Search for the cell housing the specified text and yield its [X, Y] center coordinate. 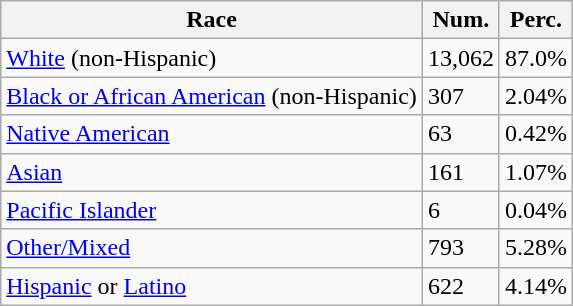
1.07% [536, 172]
63 [460, 134]
Num. [460, 20]
2.04% [536, 96]
87.0% [536, 58]
793 [460, 248]
6 [460, 210]
White (non-Hispanic) [212, 58]
307 [460, 96]
13,062 [460, 58]
Perc. [536, 20]
Hispanic or Latino [212, 286]
Asian [212, 172]
0.04% [536, 210]
161 [460, 172]
5.28% [536, 248]
Other/Mixed [212, 248]
Native American [212, 134]
0.42% [536, 134]
622 [460, 286]
Black or African American (non-Hispanic) [212, 96]
Pacific Islander [212, 210]
4.14% [536, 286]
Race [212, 20]
